For the text-containing cell, return its midpoint in (x, y) coordinate format. 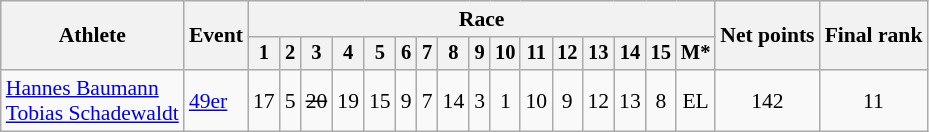
Net points (767, 36)
19 (348, 100)
EL (696, 100)
20 (317, 100)
142 (767, 100)
Hannes BaumannTobias Schadewaldt (92, 100)
6 (406, 54)
Race (482, 19)
4 (348, 54)
Athlete (92, 36)
17 (264, 100)
Final rank (874, 36)
M* (696, 54)
Event (216, 36)
2 (290, 54)
49er (216, 100)
